Extract the [x, y] coordinate from the center of the cell holding the provided text.  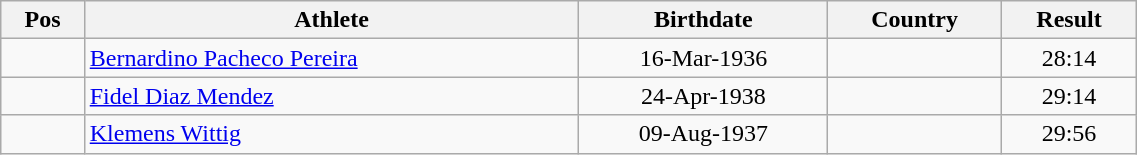
Birthdate [704, 20]
28:14 [1069, 58]
Result [1069, 20]
24-Apr-1938 [704, 96]
29:14 [1069, 96]
Pos [42, 20]
09-Aug-1937 [704, 134]
Fidel Diaz Mendez [332, 96]
Country [914, 20]
Klemens Wittig [332, 134]
16-Mar-1936 [704, 58]
29:56 [1069, 134]
Bernardino Pacheco Pereira [332, 58]
Athlete [332, 20]
